Return (x, y) of the center of cell containing provided text 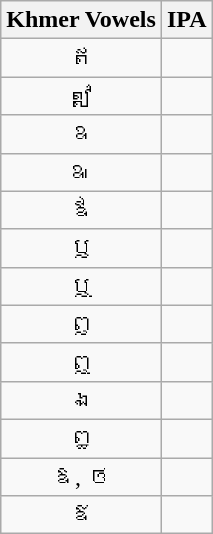
ឳ (82, 515)
ឦ (82, 96)
ឰ (82, 438)
ឩ (82, 172)
IPA (186, 20)
ឬ (82, 286)
ឪ (82, 210)
ឮ (82, 362)
ឯ (82, 400)
ឧ (82, 134)
ឭ (82, 324)
ឱ, ឲ (82, 477)
ឥ (82, 58)
Khmer Vowels (82, 20)
ឫ (82, 248)
